Detect which cell encompasses the target text, then output its (x, y) center coordinate. 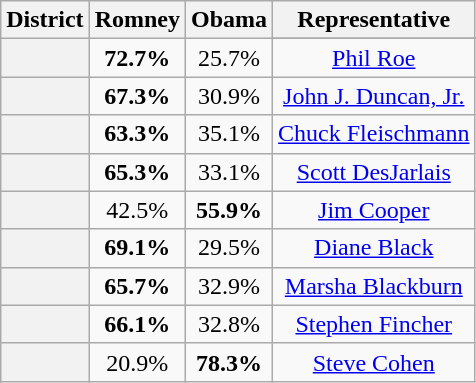
Scott DesJarlais (374, 172)
33.1% (230, 172)
25.7% (230, 58)
Steve Cohen (374, 362)
Stephen Fincher (374, 324)
72.7% (137, 58)
42.5% (137, 210)
Diane Black (374, 248)
Phil Roe (374, 58)
Romney (137, 20)
35.1% (230, 134)
65.7% (137, 286)
Obama (230, 20)
Marsha Blackburn (374, 286)
67.3% (137, 96)
30.9% (230, 96)
John J. Duncan, Jr. (374, 96)
29.5% (230, 248)
65.3% (137, 172)
District (45, 20)
Chuck Fleischmann (374, 134)
32.8% (230, 324)
55.9% (230, 210)
78.3% (230, 362)
20.9% (137, 362)
63.3% (137, 134)
Jim Cooper (374, 210)
Representative (374, 20)
32.9% (230, 286)
69.1% (137, 248)
66.1% (137, 324)
